Locate the cell with the specified text and output its (x, y) center coordinate. 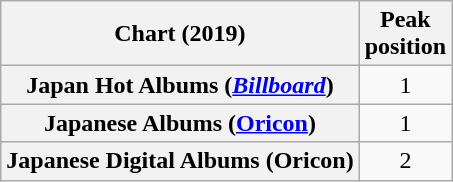
Chart (2019) (180, 34)
Japanese Digital Albums (Oricon) (180, 161)
Japan Hot Albums (Billboard) (180, 85)
Peakposition (405, 34)
2 (405, 161)
Japanese Albums (Oricon) (180, 123)
